Search for the cell housing the specified text and yield its [X, Y] center coordinate. 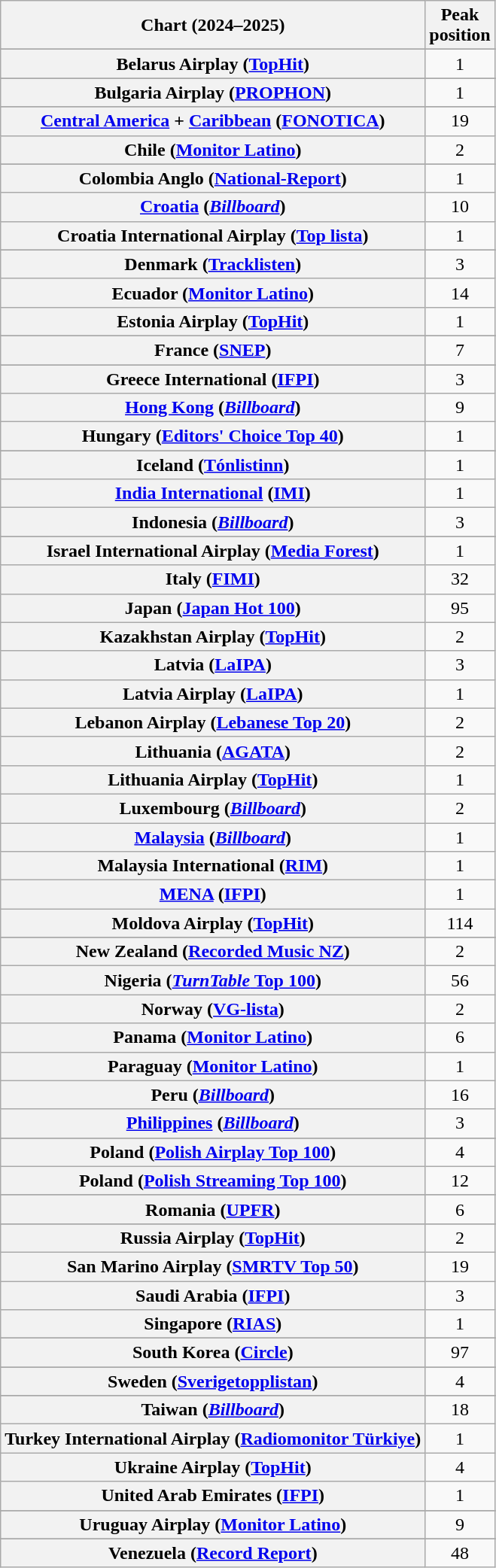
Hungary (Editors' Choice Top 40) [213, 436]
Colombia Anglo (National-Report) [213, 178]
Chile (Monitor Latino) [213, 150]
Malaysia International (RIM) [213, 866]
United Arab Emirates (IFPI) [213, 1496]
Singapore (RIAS) [213, 1324]
Belarus Airplay (TopHit) [213, 64]
Saudi Arabia (IFPI) [213, 1295]
San Marino Airplay (SMRTV Top 50) [213, 1266]
48 [460, 1553]
Croatia International Airplay (Top lista) [213, 236]
Malaysia (Billboard) [213, 837]
Kazakhstan Airplay (TopHit) [213, 637]
Moldova Airplay (TopHit) [213, 923]
Turkey International Airplay (Radiomonitor Türkiye) [213, 1439]
Taiwan (Billboard) [213, 1410]
New Zealand (Recorded Music NZ) [213, 952]
14 [460, 293]
Lithuania Airplay (TopHit) [213, 779]
Peru (Billboard) [213, 1095]
Japan (Japan Hot 100) [213, 608]
Ecuador (Monitor Latino) [213, 293]
114 [460, 923]
Estonia Airplay (TopHit) [213, 321]
Uruguay Airplay (Monitor Latino) [213, 1524]
Bulgaria Airplay (PROPHON) [213, 93]
Panama (Monitor Latino) [213, 1038]
32 [460, 579]
10 [460, 207]
Croatia (Billboard) [213, 207]
16 [460, 1095]
Luxembourg (Billboard) [213, 808]
Russia Airplay (TopHit) [213, 1238]
Latvia Airplay (LaIPA) [213, 694]
12 [460, 1181]
Sweden (Sverigetopplistan) [213, 1381]
Peakposition [460, 26]
MENA (IFPI) [213, 895]
Nigeria (TurnTable Top 100) [213, 980]
97 [460, 1353]
95 [460, 608]
Denmark (Tracklisten) [213, 264]
56 [460, 980]
Central America + Caribbean (FONOTICA) [213, 121]
Philippines (Billboard) [213, 1123]
Hong Kong (Billboard) [213, 408]
18 [460, 1410]
Israel International Airplay (Media Forest) [213, 551]
Latvia (LaIPA) [213, 665]
South Korea (Circle) [213, 1353]
Lithuania (AGATA) [213, 751]
Indonesia (Billboard) [213, 522]
Italy (FIMI) [213, 579]
Poland (Polish Streaming Top 100) [213, 1181]
Iceland (Tónlistinn) [213, 465]
Lebanon Airplay (Lebanese Top 20) [213, 722]
Norway (VG-lista) [213, 1009]
Ukraine Airplay (TopHit) [213, 1467]
France (SNEP) [213, 350]
Chart (2024–2025) [213, 26]
Greece International (IFPI) [213, 378]
Romania (UPFR) [213, 1209]
Poland (Polish Airplay Top 100) [213, 1152]
Paraguay (Monitor Latino) [213, 1066]
7 [460, 350]
Venezuela (Record Report) [213, 1553]
India International (IMI) [213, 494]
